Identify which cell holds the provided text, then report its [X, Y] central coordinate. 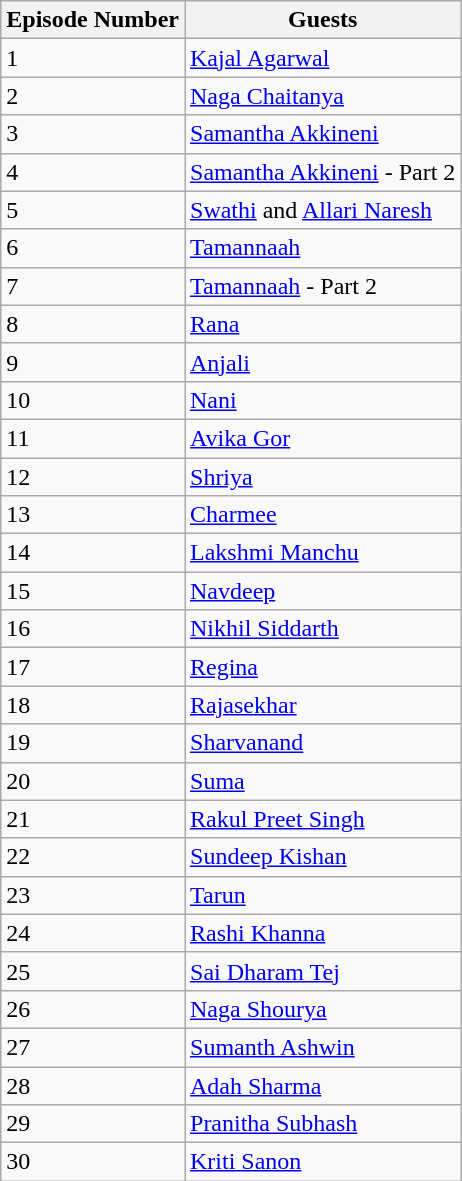
29 [93, 1124]
30 [93, 1162]
Nani [322, 400]
15 [93, 591]
Sharvanand [322, 743]
Tamannaah - Part 2 [322, 286]
18 [93, 705]
11 [93, 438]
7 [93, 286]
Lakshmi Manchu [322, 553]
Pranitha Subhash [322, 1124]
25 [93, 971]
10 [93, 400]
Samantha Akkineni [322, 134]
5 [93, 210]
Swathi and Allari Naresh [322, 210]
Tamannaah [322, 248]
Rashi Khanna [322, 933]
28 [93, 1085]
17 [93, 667]
26 [93, 1009]
4 [93, 172]
Sumanth Ashwin [322, 1047]
Shriya [322, 477]
Tarun [322, 895]
21 [93, 819]
Adah Sharma [322, 1085]
Suma [322, 781]
3 [93, 134]
19 [93, 743]
16 [93, 629]
13 [93, 515]
Samantha Akkineni - Part 2 [322, 172]
20 [93, 781]
9 [93, 362]
14 [93, 553]
6 [93, 248]
2 [93, 96]
Sai Dharam Tej [322, 971]
23 [93, 895]
27 [93, 1047]
Navdeep [322, 591]
Rakul Preet Singh [322, 819]
22 [93, 857]
Rana [322, 324]
Naga Shourya [322, 1009]
Avika Gor [322, 438]
Kajal Agarwal [322, 58]
Regina [322, 667]
12 [93, 477]
Kriti Sanon [322, 1162]
24 [93, 933]
Charmee [322, 515]
Naga Chaitanya [322, 96]
1 [93, 58]
Nikhil Siddarth [322, 629]
Sundeep Kishan [322, 857]
Rajasekhar [322, 705]
8 [93, 324]
Anjali [322, 362]
Episode Number [93, 20]
Guests [322, 20]
